Return the [X, Y] coordinate for the center point of the cell that contains the specified text.  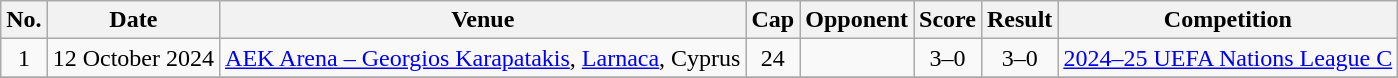
Venue [483, 20]
Score [948, 20]
Opponent [857, 20]
Cap [773, 20]
Result [1019, 20]
2024–25 UEFA Nations League C [1228, 58]
No. [24, 20]
AEK Arena – Georgios Karapatakis, Larnaca, Cyprus [483, 58]
12 October 2024 [133, 58]
Competition [1228, 20]
Date [133, 20]
1 [24, 58]
24 [773, 58]
